Search for the cell housing the specified text and yield its [X, Y] center coordinate. 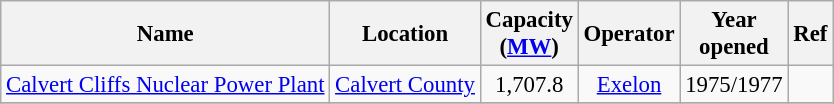
Yearopened [734, 34]
1,707.8 [529, 85]
Capacity(MW) [529, 34]
Name [166, 34]
Calvert County [405, 85]
Location [405, 34]
Calvert Cliffs Nuclear Power Plant [166, 85]
Exelon [629, 85]
Operator [629, 34]
1975/1977 [734, 85]
Ref [810, 34]
